Return the (x, y) coordinate for the center point of the cell that contains the specified text.  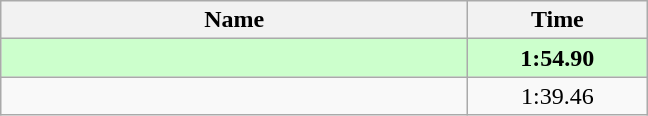
1:54.90 (558, 58)
1:39.46 (558, 96)
Name (234, 20)
Time (558, 20)
